Return the [X, Y] coordinate for the center point of the cell that contains the specified text.  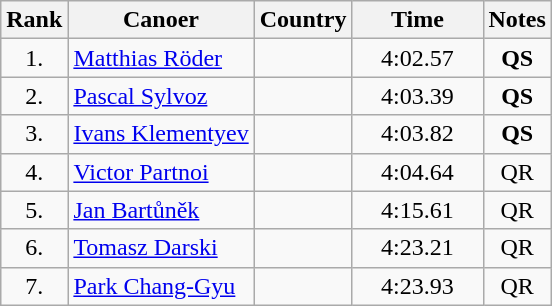
5. [34, 210]
Park Chang-Gyu [161, 286]
4:02.57 [418, 58]
2. [34, 96]
4:15.61 [418, 210]
Pascal Sylvoz [161, 96]
Notes [517, 20]
4:03.82 [418, 134]
4. [34, 172]
Victor Partnoi [161, 172]
Rank [34, 20]
1. [34, 58]
4:23.21 [418, 248]
3. [34, 134]
Tomasz Darski [161, 248]
Jan Bartůněk [161, 210]
7. [34, 286]
Ivans Klementyev [161, 134]
Matthias Röder [161, 58]
4:23.93 [418, 286]
4:03.39 [418, 96]
4:04.64 [418, 172]
Time [418, 20]
Country [303, 20]
6. [34, 248]
Canoer [161, 20]
